Return [x, y] of the center of cell containing provided text 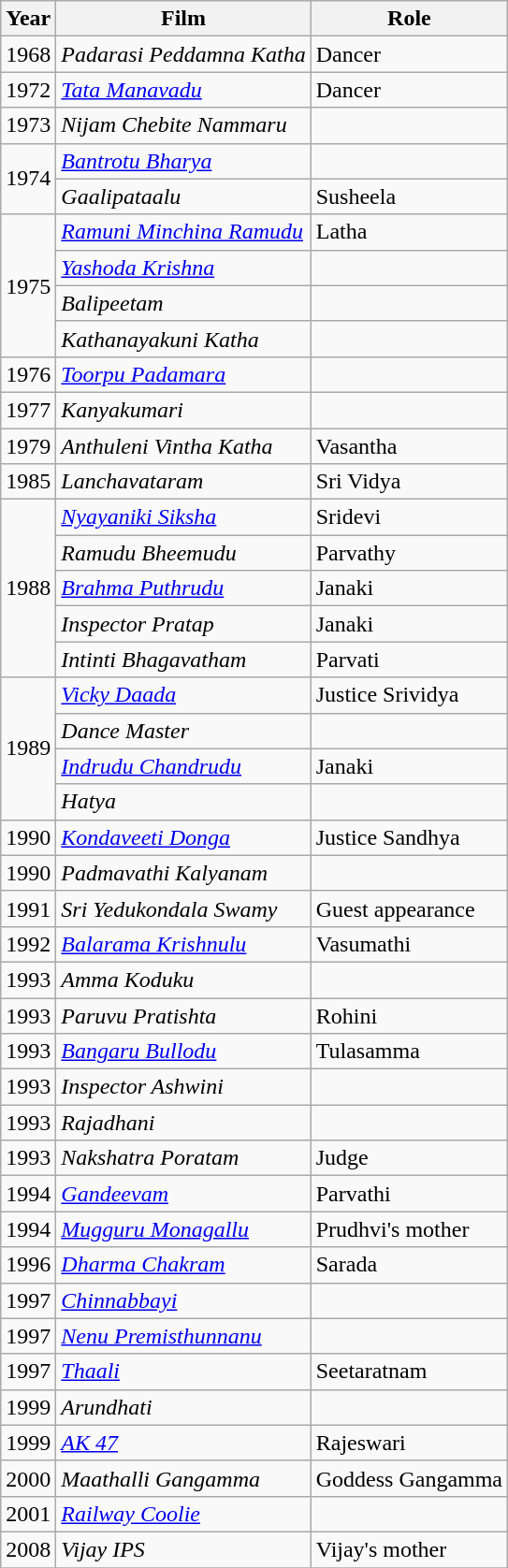
2008 [28, 1549]
Brahma Puthrudu [183, 588]
Padarasi Peddamna Katha [183, 54]
2001 [28, 1514]
Role [409, 19]
Vijay's mother [409, 1549]
1974 [28, 179]
Vicky Daada [183, 695]
Anthuleni Vintha Katha [183, 446]
Susheela [409, 196]
Rajadhani [183, 1123]
1976 [28, 374]
AK 47 [183, 1443]
Lanchavataram [183, 482]
1985 [28, 482]
Nenu Premisthunnanu [183, 1336]
1972 [28, 90]
Ramudu Bheemudu [183, 553]
Rajeswari [409, 1443]
Kathanayakuni Katha [183, 339]
Sri Yedukondala Swamy [183, 908]
Prudhvi's mother [409, 1229]
Vasantha [409, 446]
1979 [28, 446]
Kondaveeti Donga [183, 837]
Maathalli Gangamma [183, 1478]
Sridevi [409, 517]
Paruvu Pratishta [183, 1015]
1992 [28, 944]
1973 [28, 125]
Justice Srividya [409, 695]
Tata Manavadu [183, 90]
Year [28, 19]
Gaalipataalu [183, 196]
Parvathy [409, 553]
1989 [28, 748]
Ramuni Minchina Ramudu [183, 232]
1975 [28, 285]
Balipeetam [183, 303]
Rohini [409, 1015]
Parvathi [409, 1194]
Latha [409, 232]
Balarama Krishnulu [183, 944]
Guest appearance [409, 908]
Kanyakumari [183, 410]
Hatya [183, 802]
Mugguru Monagallu [183, 1229]
Dance Master [183, 731]
Seetaratnam [409, 1372]
2000 [28, 1478]
Judge [409, 1158]
Sarada [409, 1265]
Gandeevam [183, 1194]
Intinti Bhagavatham [183, 660]
Amma Koduku [183, 980]
Nijam Chebite Nammaru [183, 125]
Indrudu Chandrudu [183, 766]
Inspector Ashwini [183, 1087]
Chinnabbayi [183, 1300]
Bantrotu Bharya [183, 161]
Tulasamma [409, 1052]
Thaali [183, 1372]
Nyayaniki Siksha [183, 517]
Toorpu Padamara [183, 374]
1968 [28, 54]
1988 [28, 588]
Padmavathi Kalyanam [183, 873]
1977 [28, 410]
Vasumathi [409, 944]
1996 [28, 1265]
Goddess Gangamma [409, 1478]
Arundhati [183, 1407]
Bangaru Bullodu [183, 1052]
Vijay IPS [183, 1549]
Railway Coolie [183, 1514]
Sri Vidya [409, 482]
1991 [28, 908]
Yashoda Krishna [183, 268]
Inspector Pratap [183, 624]
Parvati [409, 660]
Dharma Chakram [183, 1265]
Justice Sandhya [409, 837]
Film [183, 19]
Nakshatra Poratam [183, 1158]
